Return the (X, Y) coordinate for the center point of the cell that contains the specified text.  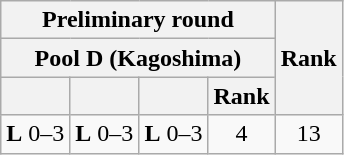
13 (308, 134)
Preliminary round (138, 20)
Pool D (Kagoshima) (138, 58)
4 (242, 134)
